Output the [X, Y] coordinate of the center of the cell containing the given text.  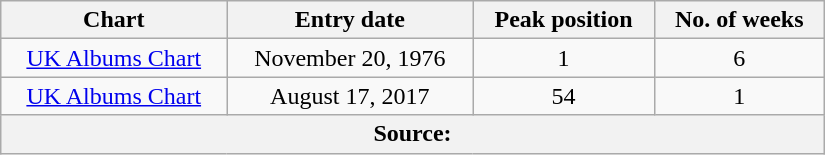
Entry date [350, 20]
November 20, 1976 [350, 58]
Chart [114, 20]
Peak position [564, 20]
54 [564, 96]
No. of weeks [739, 20]
August 17, 2017 [350, 96]
Source: [413, 134]
6 [739, 58]
